Find where the given text appears and provide that cell's center as (X, Y) coordinate. 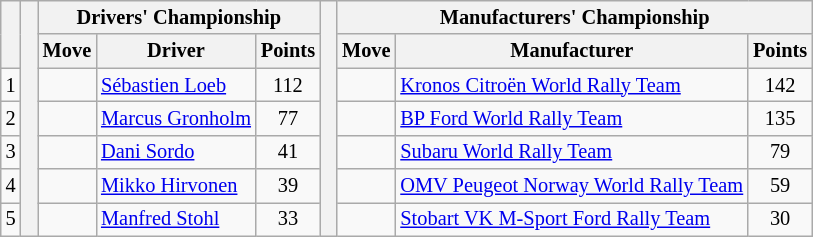
112 (288, 85)
Kronos Citroën World Rally Team (572, 85)
Marcus Gronholm (176, 118)
79 (780, 152)
41 (288, 152)
2 (11, 118)
1 (11, 85)
59 (780, 186)
135 (780, 118)
Manufacturer (572, 51)
Stobart VK M-Sport Ford Rally Team (572, 219)
77 (288, 118)
Mikko Hirvonen (176, 186)
Manfred Stohl (176, 219)
OMV Peugeot Norway World Rally Team (572, 186)
Dani Sordo (176, 152)
30 (780, 219)
142 (780, 85)
Manufacturers' Championship (574, 17)
4 (11, 186)
BP Ford World Rally Team (572, 118)
Driver (176, 51)
33 (288, 219)
Subaru World Rally Team (572, 152)
5 (11, 219)
3 (11, 152)
Sébastien Loeb (176, 85)
39 (288, 186)
Drivers' Championship (179, 17)
